Pinpoint the cell where the given text exists, returning its (x, y) midpoint coordinate. 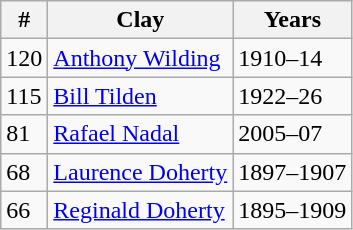
2005–07 (292, 134)
Rafael Nadal (140, 134)
Reginald Doherty (140, 210)
Years (292, 20)
1895–1909 (292, 210)
1922–26 (292, 96)
115 (24, 96)
Laurence Doherty (140, 172)
# (24, 20)
Bill Tilden (140, 96)
81 (24, 134)
68 (24, 172)
1910–14 (292, 58)
120 (24, 58)
Anthony Wilding (140, 58)
1897–1907 (292, 172)
66 (24, 210)
Clay (140, 20)
